For the text-containing cell, return its midpoint in (X, Y) coordinate format. 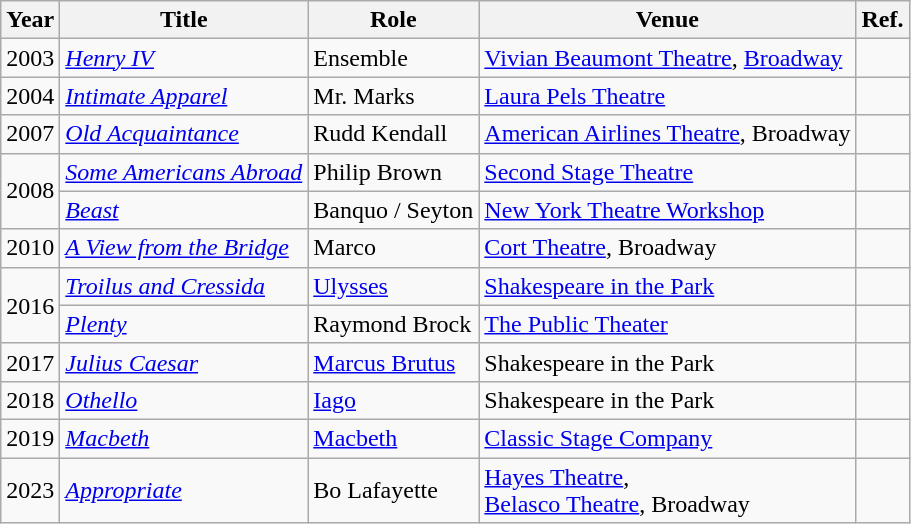
Appropriate (184, 490)
2017 (30, 362)
Ref. (882, 20)
2004 (30, 96)
2010 (30, 248)
Othello (184, 400)
Rudd Kendall (394, 134)
Hayes Theatre,Belasco Theatre, Broadway (668, 490)
Laura Pels Theatre (668, 96)
Venue (668, 20)
2016 (30, 305)
2018 (30, 400)
Henry IV (184, 58)
Vivian Beaumont Theatre, Broadway (668, 58)
Ensemble (394, 58)
Classic Stage Company (668, 438)
Ulysses (394, 286)
Bo Lafayette (394, 490)
Iago (394, 400)
2007 (30, 134)
2003 (30, 58)
Raymond Brock (394, 324)
Marco (394, 248)
Troilus and Cressida (184, 286)
Second Stage Theatre (668, 172)
Title (184, 20)
Mr. Marks (394, 96)
Old Acquaintance (184, 134)
2008 (30, 191)
2023 (30, 490)
2019 (30, 438)
Beast (184, 210)
Cort Theatre, Broadway (668, 248)
Some Americans Abroad (184, 172)
Marcus Brutus (394, 362)
Plenty (184, 324)
Julius Caesar (184, 362)
New York Theatre Workshop (668, 210)
Philip Brown (394, 172)
Banquo / Seyton (394, 210)
Year (30, 20)
The Public Theater (668, 324)
A View from the Bridge (184, 248)
Intimate Apparel (184, 96)
American Airlines Theatre, Broadway (668, 134)
Role (394, 20)
